Extract the [x, y] coordinate from the center of the cell holding the provided text.  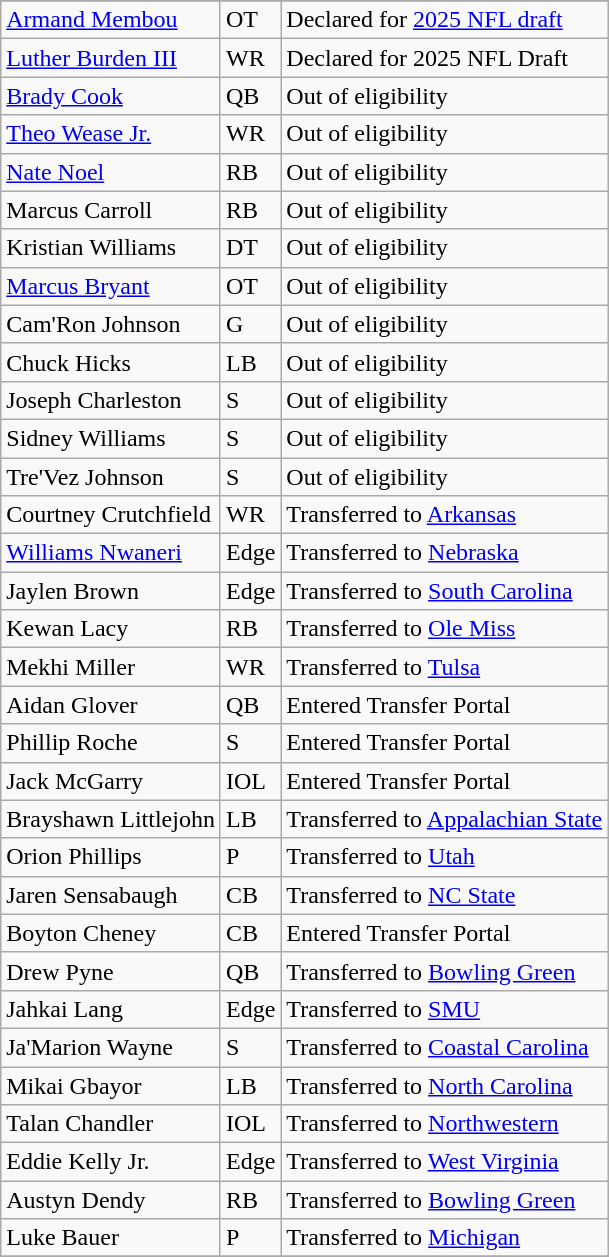
Phillip Roche [111, 743]
Tre'Vez Johnson [111, 477]
Mekhi Miller [111, 667]
Talan Chandler [111, 1124]
Jaren Sensabaugh [111, 895]
Declared for 2025 NFL draft [444, 20]
Jack McGarry [111, 781]
Brady Cook [111, 96]
Mikai Gbayor [111, 1085]
Brayshawn Littlejohn [111, 819]
Armand Membou [111, 20]
Transferred to Tulsa [444, 667]
Transferred to Michigan [444, 1238]
Drew Pyne [111, 971]
Luke Bauer [111, 1238]
Transferred to SMU [444, 1009]
DT [250, 248]
Cam'Ron Johnson [111, 324]
Theo Wease Jr. [111, 134]
Joseph Charleston [111, 400]
Transferred to Utah [444, 857]
Transferred to Ole Miss [444, 629]
Nate Noel [111, 172]
Marcus Carroll [111, 210]
Williams Nwaneri [111, 553]
Luther Burden III [111, 58]
Transferred to NC State [444, 895]
Austyn Dendy [111, 1200]
Marcus Bryant [111, 286]
Transferred to Coastal Carolina [444, 1047]
Transferred to Appalachian State [444, 819]
Jaylen Brown [111, 591]
Kewan Lacy [111, 629]
Orion Phillips [111, 857]
Transferred to Northwestern [444, 1124]
Transferred to West Virginia [444, 1162]
Transferred to Arkansas [444, 515]
Declared for 2025 NFL Draft [444, 58]
Sidney Williams [111, 438]
Transferred to South Carolina [444, 591]
Transferred to Nebraska [444, 553]
Ja'Marion Wayne [111, 1047]
G [250, 324]
Transferred to North Carolina [444, 1085]
Boyton Cheney [111, 933]
Aidan Glover [111, 705]
Chuck Hicks [111, 362]
Jahkai Lang [111, 1009]
Courtney Crutchfield [111, 515]
Kristian Williams [111, 248]
Eddie Kelly Jr. [111, 1162]
